For the text-containing cell, return its midpoint in [x, y] coordinate format. 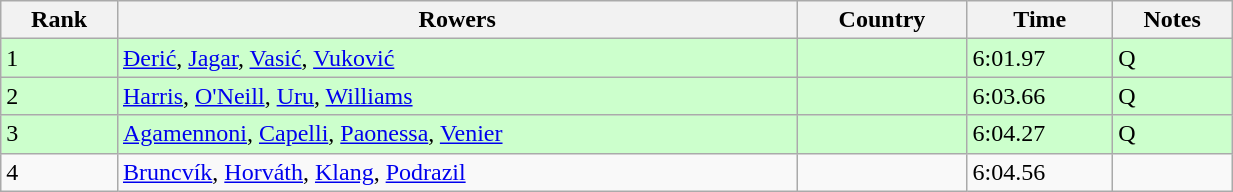
1 [60, 58]
6:01.97 [1040, 58]
Đerić, Jagar, Vasić, Vuković [456, 58]
Country [882, 20]
3 [60, 134]
Agamennoni, Capelli, Paonessa, Venier [456, 134]
2 [60, 96]
4 [60, 172]
6:03.66 [1040, 96]
6:04.56 [1040, 172]
Rank [60, 20]
Notes [1172, 20]
6:04.27 [1040, 134]
Time [1040, 20]
Rowers [456, 20]
Harris, O'Neill, Uru, Williams [456, 96]
Bruncvík, Horváth, Klang, Podrazil [456, 172]
